Pinpoint the cell where the given text exists, returning its [X, Y] midpoint coordinate. 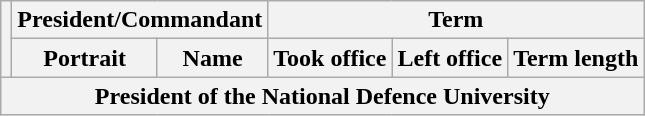
President of the National Defence University [322, 96]
President/Commandant [140, 20]
Took office [330, 58]
Portrait [85, 58]
Term [456, 20]
Term length [576, 58]
Name [212, 58]
Left office [450, 58]
